Return [X, Y] of the center of cell containing provided text 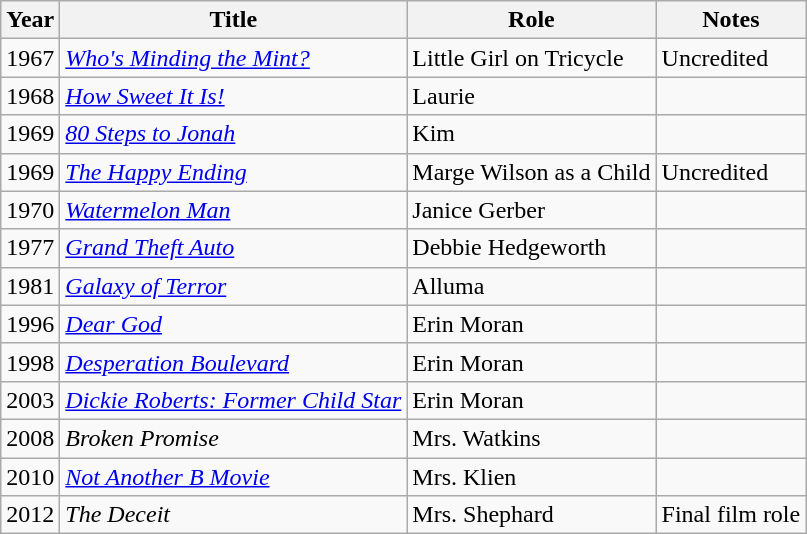
Mrs. Watkins [532, 438]
Janice Gerber [532, 210]
1998 [30, 362]
The Happy Ending [234, 172]
1968 [30, 96]
Grand Theft Auto [234, 248]
Little Girl on Tricycle [532, 58]
2008 [30, 438]
Final film role [731, 515]
Marge Wilson as a Child [532, 172]
Year [30, 20]
Mrs. Shephard [532, 515]
Alluma [532, 286]
Watermelon Man [234, 210]
1970 [30, 210]
Mrs. Klien [532, 477]
2003 [30, 400]
Laurie [532, 96]
2010 [30, 477]
Debbie Hedgeworth [532, 248]
Broken Promise [234, 438]
Who's Minding the Mint? [234, 58]
How Sweet It Is! [234, 96]
Notes [731, 20]
Title [234, 20]
Kim [532, 134]
The Deceit [234, 515]
1981 [30, 286]
2012 [30, 515]
Role [532, 20]
1977 [30, 248]
Dickie Roberts: Former Child Star [234, 400]
1967 [30, 58]
80 Steps to Jonah [234, 134]
1996 [30, 324]
Desperation Boulevard [234, 362]
Dear God [234, 324]
Galaxy of Terror [234, 286]
Not Another B Movie [234, 477]
